Pinpoint the cell where the given text exists, returning its (x, y) midpoint coordinate. 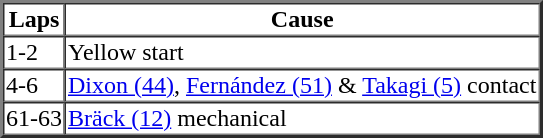
1-2 (34, 52)
Yellow start (302, 52)
4-6 (34, 86)
Bräck (12) mechanical (302, 118)
Cause (302, 20)
Dixon (44), Fernández (51) & Takagi (5) contact (302, 86)
61-63 (34, 118)
Laps (34, 20)
